Search for the cell housing the specified text and yield its [x, y] center coordinate. 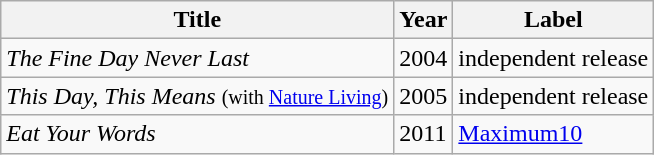
Year [424, 20]
Label [554, 20]
This Day, This Means (with Nature Living) [198, 96]
Title [198, 20]
2005 [424, 96]
2004 [424, 58]
The Fine Day Never Last [198, 58]
Maximum10 [554, 134]
2011 [424, 134]
Eat Your Words [198, 134]
